Extract the (x, y) coordinate from the center of the cell holding the provided text.  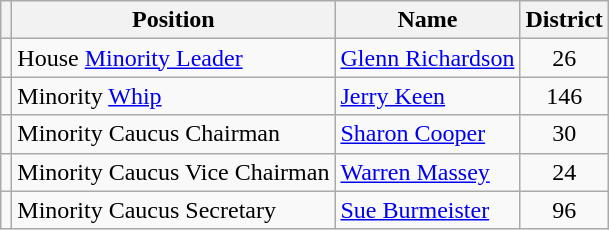
Jerry Keen (428, 96)
Minority Caucus Secretary (174, 210)
24 (564, 172)
26 (564, 58)
Sharon Cooper (428, 134)
Name (428, 20)
Minority Caucus Vice Chairman (174, 172)
Minority Caucus Chairman (174, 134)
Glenn Richardson (428, 58)
146 (564, 96)
30 (564, 134)
House Minority Leader (174, 58)
Sue Burmeister (428, 210)
District (564, 20)
96 (564, 210)
Minority Whip (174, 96)
Warren Massey (428, 172)
Position (174, 20)
